Identify which cell holds the provided text, then report its (x, y) central coordinate. 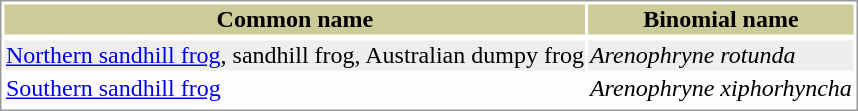
Common name (294, 19)
Arenophryne rotunda (720, 55)
Northern sandhill frog, sandhill frog, Australian dumpy frog (294, 55)
Arenophryne xiphorhyncha (720, 89)
Southern sandhill frog (294, 89)
Binomial name (720, 19)
